Provide the (x, y) coordinate of the cell's center where the given text is located.  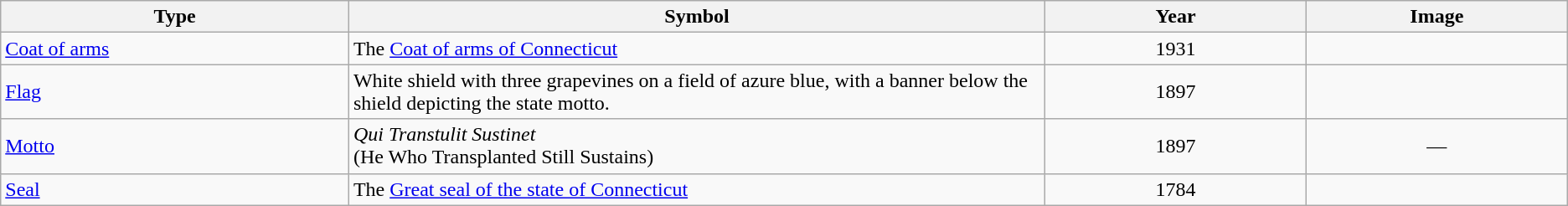
Image (1436, 17)
Symbol (697, 17)
1931 (1176, 49)
Flag (175, 92)
Qui Transtulit Sustinet (He Who Transplanted Still Sustains) (697, 146)
The Coat of arms of Connecticut (697, 49)
Seal (175, 189)
White shield with three grapevines on a field of azure blue, with a banner below the shield depicting the state motto. (697, 92)
1784 (1176, 189)
The Great seal of the state of Connecticut (697, 189)
Coat of arms (175, 49)
— (1436, 146)
Type (175, 17)
Motto (175, 146)
Year (1176, 17)
